Search for the cell housing the specified text and yield its [x, y] center coordinate. 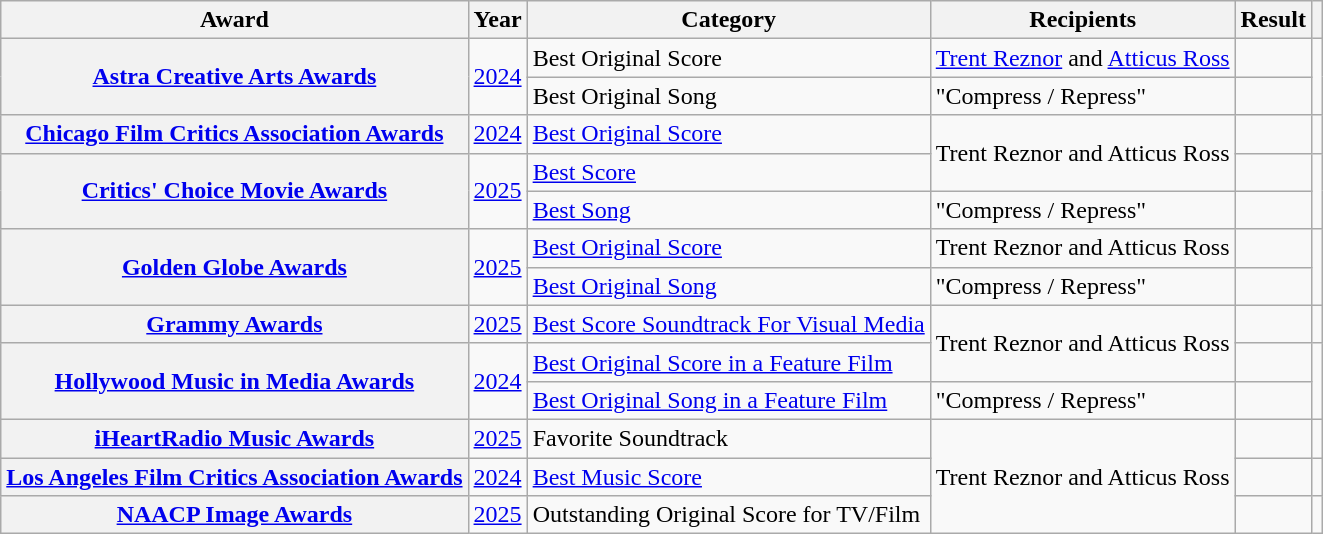
Grammy Awards [234, 324]
Best Score Soundtrack For Visual Media [728, 324]
Best Original Song in a Feature Film [728, 400]
Category [728, 20]
Chicago Film Critics Association Awards [234, 134]
Result [1273, 20]
Hollywood Music in Media Awards [234, 381]
Recipients [1082, 20]
Outstanding Original Score for TV/Film [728, 515]
Best Music Score [728, 477]
Best Score [728, 172]
Year [498, 20]
Critics' Choice Movie Awards [234, 191]
Best Original Score in a Feature Film [728, 362]
iHeartRadio Music Awards [234, 438]
Astra Creative Arts Awards [234, 77]
NAACP Image Awards [234, 515]
Los Angeles Film Critics Association Awards [234, 477]
Best Song [728, 210]
Award [234, 20]
Favorite Soundtrack [728, 438]
Golden Globe Awards [234, 267]
